Extract the [x, y] coordinate from the center of the cell holding the provided text.  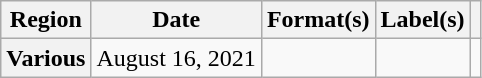
Various [46, 58]
Format(s) [318, 20]
Date [176, 20]
Region [46, 20]
August 16, 2021 [176, 58]
Label(s) [422, 20]
